Find where the given text appears and provide that cell's center as (x, y) coordinate. 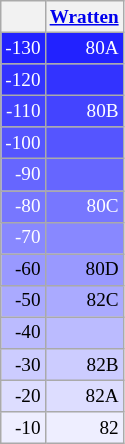
-100 (23, 143)
-70 (23, 238)
-90 (23, 175)
-10 (23, 428)
80D (84, 270)
-30 (23, 365)
-60 (23, 270)
-40 (23, 333)
-130 (23, 48)
-20 (23, 396)
80A (84, 48)
82A (84, 396)
-120 (23, 80)
-50 (23, 301)
-80 (23, 206)
Wratten (84, 17)
82 (84, 428)
82C (84, 301)
-110 (23, 111)
80C (84, 206)
80B (84, 111)
82B (84, 365)
